Locate the cell with the specified text and output its [x, y] center coordinate. 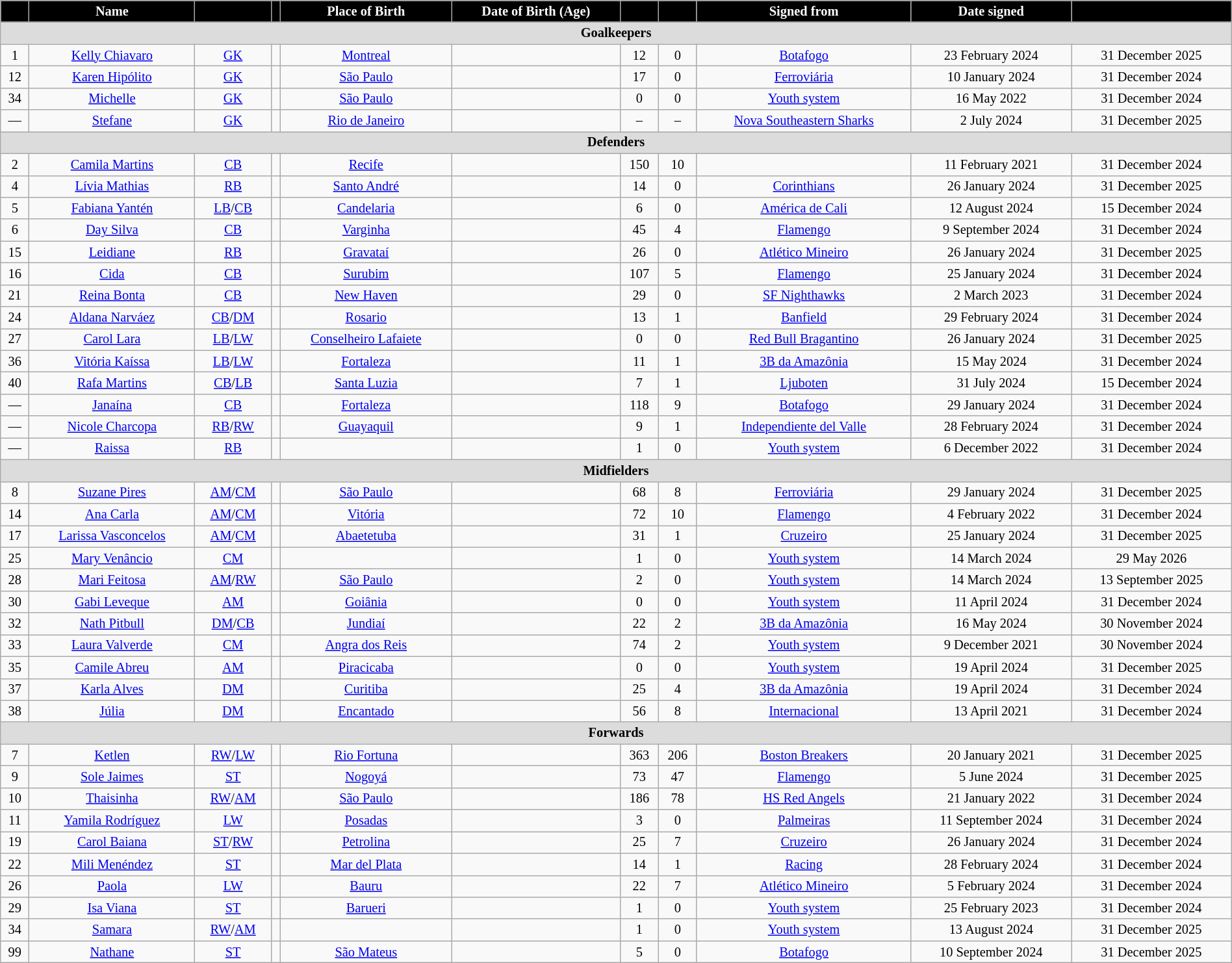
16 May 2022 [992, 99]
Racing [804, 864]
Aldana Narváez [112, 318]
Bauru [366, 886]
25 February 2023 [992, 908]
31 July 2024 [992, 383]
38 [15, 711]
RW/LW [233, 755]
11 February 2021 [992, 164]
36 [15, 361]
RB/RW [233, 427]
Thaisinha [112, 799]
Rafa Martins [112, 383]
Rio de Janeiro [366, 121]
Nicole Charcopa [112, 427]
13 [639, 318]
Kelly Chiavaro [112, 55]
Santo André [366, 186]
40 [15, 383]
Goiânia [366, 602]
Suzane Pires [112, 493]
28 [15, 580]
CB/LB [233, 383]
Red Bull Bragantino [804, 339]
Name [112, 11]
Surubim [366, 274]
Nath Pitbull [112, 624]
Isa Viana [112, 908]
Mili Menéndez [112, 864]
Candelaria [366, 208]
Paola [112, 886]
Palmeiras [804, 821]
363 [639, 755]
Rio Fortuna [366, 755]
Mari Feitosa [112, 580]
Montreal [366, 55]
Camila Martins [112, 164]
Nogoyá [366, 777]
2 July 2024 [992, 121]
Piracicaba [366, 667]
Gravataí [366, 252]
47 [677, 777]
6 December 2022 [992, 448]
Day Silva [112, 230]
Goalkeepers [616, 33]
9 September 2024 [992, 230]
Janaína [112, 405]
Fabiana Yantén [112, 208]
Date of Birth (Age) [535, 11]
32 [15, 624]
5 February 2024 [992, 886]
Mary Venâncio [112, 558]
Gabi Leveque [112, 602]
11 April 2024 [992, 602]
23 February 2024 [992, 55]
12 August 2024 [992, 208]
Petrolina [366, 842]
118 [639, 405]
13 August 2024 [992, 930]
Carol Baiana [112, 842]
21 January 2022 [992, 799]
Mar del Plata [366, 864]
Nathane [112, 952]
Banfield [804, 318]
Vitória Kaíssa [112, 361]
Camile Abreu [112, 667]
Jundiaí [366, 624]
Nova Southeastern Sharks [804, 121]
45 [639, 230]
9 December 2021 [992, 645]
68 [639, 493]
5 June 2024 [992, 777]
Barueri [366, 908]
Ana Carla [112, 514]
Varginha [366, 230]
Yamila Rodríguez [112, 821]
19 [15, 842]
72 [639, 514]
New Haven [366, 296]
Internacional [804, 711]
Cida [112, 274]
16 May 2024 [992, 624]
Karen Hipólito [112, 77]
3 [639, 821]
13 September 2025 [1151, 580]
16 [15, 274]
Midfielders [616, 470]
107 [639, 274]
Stefane [112, 121]
30 [15, 602]
Posadas [366, 821]
37 [15, 689]
78 [677, 799]
São Mateus [366, 952]
Ljuboten [804, 383]
Defenders [616, 142]
4 February 2022 [992, 514]
186 [639, 799]
21 [15, 296]
10 September 2024 [992, 952]
Forwards [616, 733]
15 May 2024 [992, 361]
Signed from [804, 11]
56 [639, 711]
Curitiba [366, 689]
13 April 2021 [992, 711]
Boston Breakers [804, 755]
Sole Jaimes [112, 777]
Júlia [112, 711]
Rosario [366, 318]
33 [15, 645]
LB/CB [233, 208]
Michelle [112, 99]
Abaetetuba [366, 536]
SF Nighthawks [804, 296]
20 January 2021 [992, 755]
Raissa [112, 448]
AM/RW [233, 580]
24 [15, 318]
99 [15, 952]
DM/CB [233, 624]
Lívia Mathias [112, 186]
Vitória [366, 514]
Angra dos Reis [366, 645]
11 September 2024 [992, 821]
Larissa Vasconcelos [112, 536]
15 [15, 252]
CB/DM [233, 318]
Independiente del Valle [804, 427]
HS Red Angels [804, 799]
ST/RW [233, 842]
Karla Alves [112, 689]
29 February 2024 [992, 318]
73 [639, 777]
Recife [366, 164]
27 [15, 339]
Reina Bonta [112, 296]
Carol Lara [112, 339]
América de Cali [804, 208]
Corinthians [804, 186]
Santa Luzia [366, 383]
10 January 2024 [992, 77]
2 March 2023 [992, 296]
Conselheiro Lafaiete [366, 339]
35 [15, 667]
31 [639, 536]
Leidiane [112, 252]
Guayaquil [366, 427]
Laura Valverde [112, 645]
29 May 2026 [1151, 558]
Encantado [366, 711]
Ketlen [112, 755]
Date signed [992, 11]
206 [677, 755]
150 [639, 164]
Samara [112, 930]
74 [639, 645]
Place of Birth [366, 11]
